Extract the (x, y) coordinate from the center of the cell holding the provided text.  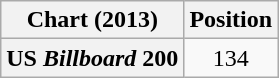
134 (231, 58)
US Billboard 200 (92, 58)
Position (231, 20)
Chart (2013) (92, 20)
